Output the [X, Y] coordinate of the center of the cell containing the given text.  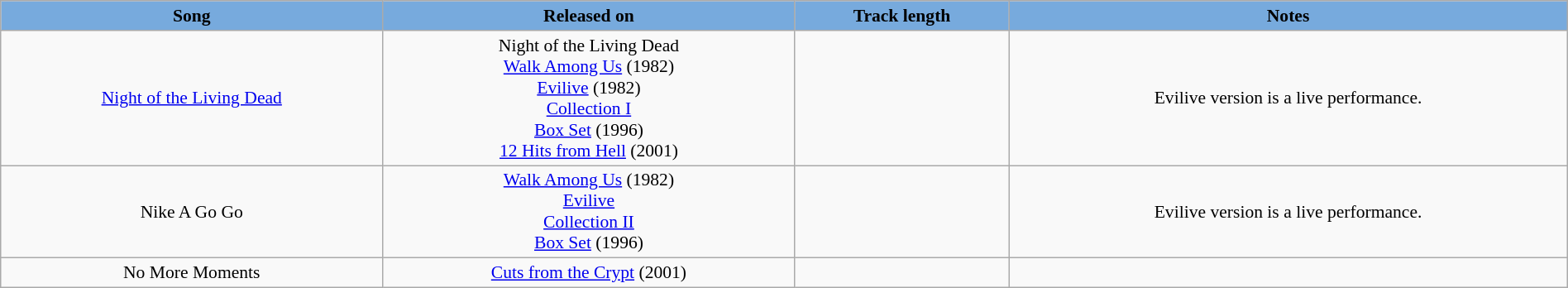
Night of the Living Dead [192, 98]
No More Moments [192, 273]
Song [192, 16]
Cuts from the Crypt (2001) [589, 273]
Track length [901, 16]
Night of the Living DeadWalk Among Us (1982)Evilive (1982)Collection IBox Set (1996)12 Hits from Hell (2001) [589, 98]
Notes [1288, 16]
Nike A Go Go [192, 212]
Released on [589, 16]
Walk Among Us (1982)EviliveCollection IIBox Set (1996) [589, 212]
